Scan for the cell matching the given text and deliver its [X, Y] coordinate at center. 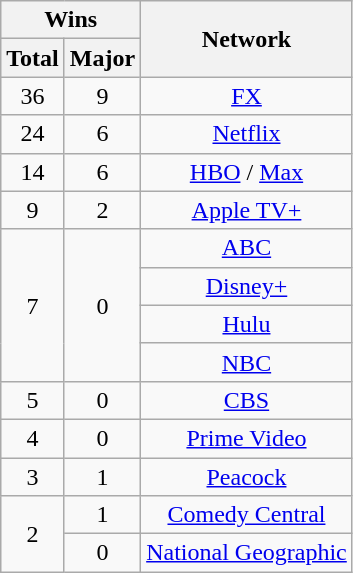
4 [33, 438]
Prime Video [247, 438]
FX [247, 96]
24 [33, 134]
Hulu [247, 324]
14 [33, 172]
36 [33, 96]
Netflix [247, 134]
3 [33, 477]
Total [33, 58]
5 [33, 400]
7 [33, 305]
National Geographic [247, 553]
NBC [247, 362]
HBO / Max [247, 172]
Comedy Central [247, 515]
Disney+ [247, 286]
Wins [71, 20]
Major [102, 58]
Network [247, 39]
Apple TV+ [247, 210]
ABC [247, 248]
CBS [247, 400]
Peacock [247, 477]
